Return the (x, y) coordinate for the center point of the cell that contains the specified text.  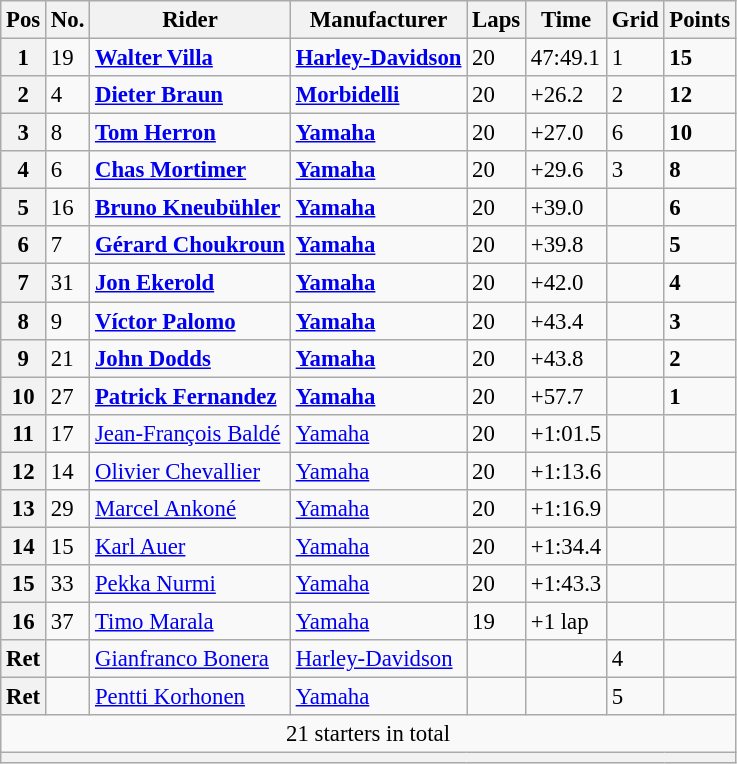
Bruno Kneubühler (190, 208)
21 (68, 358)
+26.2 (566, 95)
Timo Marala (190, 621)
Gérard Choukroun (190, 245)
+39.8 (566, 245)
Laps (496, 20)
Walter Villa (190, 58)
Jean-François Baldé (190, 433)
+1:34.4 (566, 546)
Dieter Braun (190, 95)
21 starters in total (368, 734)
+1:13.6 (566, 471)
+1:01.5 (566, 433)
11 (24, 433)
Víctor Palomo (190, 321)
+1 lap (566, 621)
No. (68, 20)
+1:16.9 (566, 509)
Tom Herron (190, 133)
Olivier Chevallier (190, 471)
Patrick Fernandez (190, 396)
Rider (190, 20)
+1:43.3 (566, 584)
Pekka Nurmi (190, 584)
13 (24, 509)
Marcel Ankoné (190, 509)
27 (68, 396)
Manufacturer (378, 20)
+57.7 (566, 396)
+43.4 (566, 321)
Jon Ekerold (190, 283)
Chas Mortimer (190, 170)
Morbidelli (378, 95)
47:49.1 (566, 58)
+39.0 (566, 208)
+42.0 (566, 283)
Time (566, 20)
Points (700, 20)
31 (68, 283)
Pentti Korhonen (190, 697)
17 (68, 433)
Gianfranco Bonera (190, 659)
37 (68, 621)
Grid (636, 20)
Pos (24, 20)
29 (68, 509)
+43.8 (566, 358)
John Dodds (190, 358)
+29.6 (566, 170)
+27.0 (566, 133)
33 (68, 584)
Karl Auer (190, 546)
